Return the (x, y) coordinate for the center point of the cell that contains the specified text.  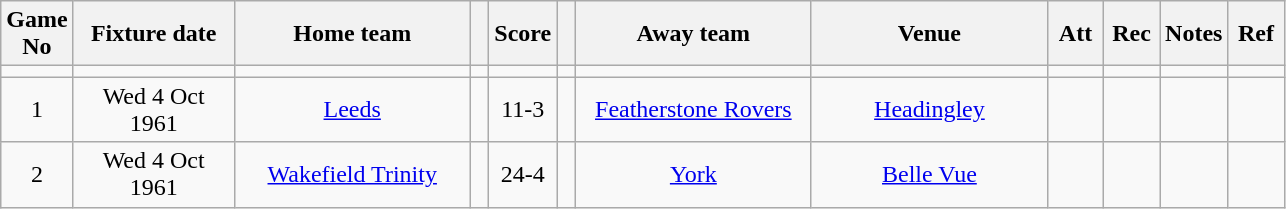
24-4 (523, 174)
Notes (1194, 34)
1 (37, 110)
Headingley (929, 110)
Game No (37, 34)
11-3 (523, 110)
Ref (1256, 34)
Belle Vue (929, 174)
2 (37, 174)
Away team (693, 34)
Leeds (352, 110)
Venue (929, 34)
Featherstone Rovers (693, 110)
Fixture date (154, 34)
Home team (352, 34)
Score (523, 34)
Wakefield Trinity (352, 174)
Att (1075, 34)
Rec (1132, 34)
York (693, 174)
